Provide the (x, y) coordinate of the cell's center where the given text is located.  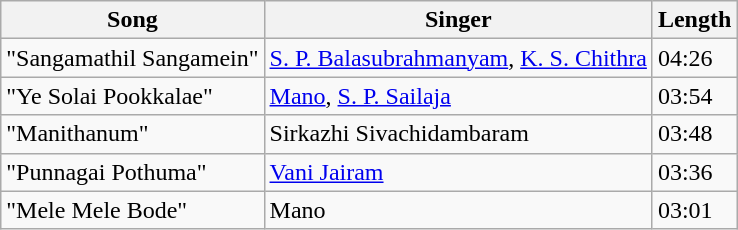
"Manithanum" (132, 134)
S. P. Balasubrahmanyam, K. S. Chithra (458, 58)
"Sangamathil Sangamein" (132, 58)
"Punnagai Pothuma" (132, 172)
Vani Jairam (458, 172)
Sirkazhi Sivachidambaram (458, 134)
Singer (458, 20)
"Ye Solai Pookkalae" (132, 96)
04:26 (694, 58)
"Mele Mele Bode" (132, 210)
03:36 (694, 172)
03:54 (694, 96)
Song (132, 20)
Mano, S. P. Sailaja (458, 96)
Length (694, 20)
Mano (458, 210)
03:48 (694, 134)
03:01 (694, 210)
